Search for the cell housing the specified text and yield its (X, Y) center coordinate. 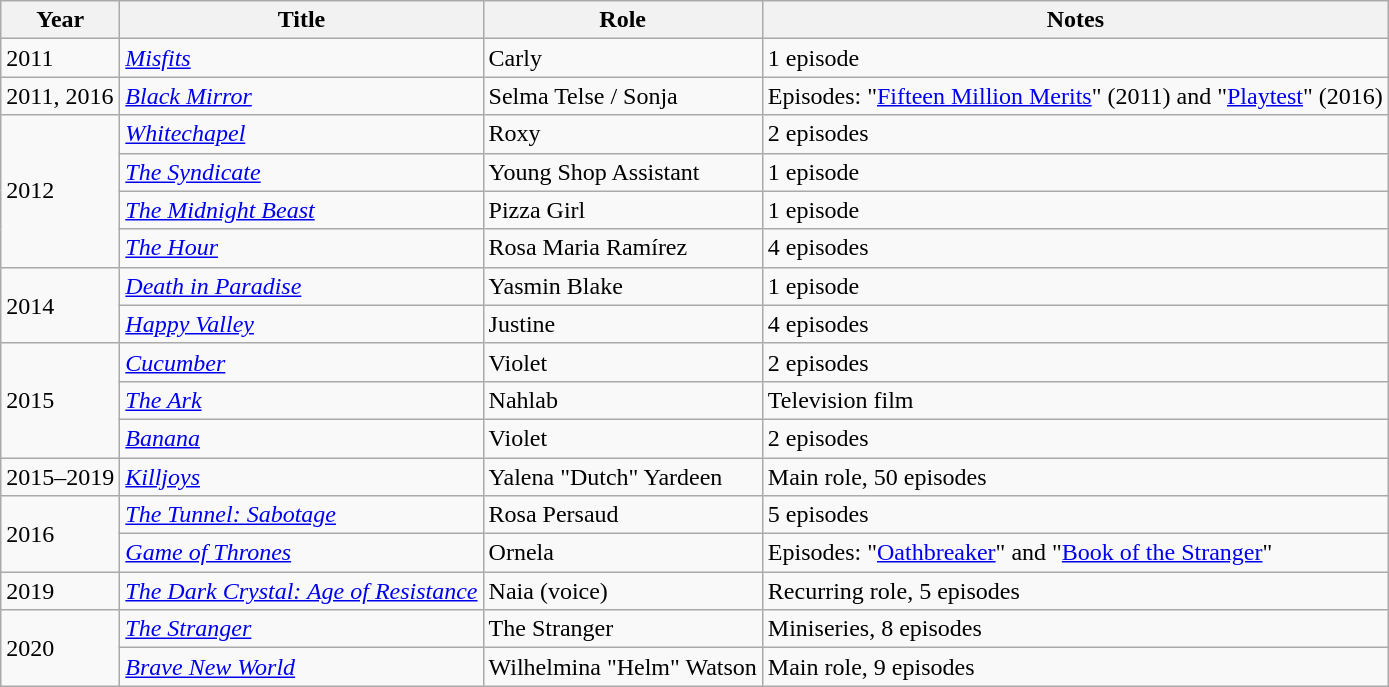
Main role, 50 episodes (1075, 477)
Pizza Girl (622, 210)
Role (622, 20)
2015 (60, 400)
Rosa Persaud (622, 515)
Happy Valley (302, 324)
Game of Thrones (302, 553)
Episodes: "Oathbreaker" and "Book of the Stranger" (1075, 553)
The Midnight Beast (302, 210)
The Syndicate (302, 172)
The Tunnel: Sabotage (302, 515)
The Ark (302, 400)
2015–2019 (60, 477)
Notes (1075, 20)
Title (302, 20)
Yalena "Dutch" Yardeen (622, 477)
2011 (60, 58)
2016 (60, 534)
The Dark Crystal: Age of Resistance (302, 591)
2012 (60, 191)
Main role, 9 episodes (1075, 667)
2011, 2016 (60, 96)
Naia (voice) (622, 591)
Carly (622, 58)
Nahlab (622, 400)
Miniseries, 8 episodes (1075, 629)
2014 (60, 305)
Year (60, 20)
Death in Paradise (302, 286)
5 episodes (1075, 515)
Black Mirror (302, 96)
Rosa Maria Ramírez (622, 248)
Justine (622, 324)
Roxy (622, 134)
Banana (302, 438)
2019 (60, 591)
Recurring role, 5 episodes (1075, 591)
The Hour (302, 248)
Selma Telse / Sonja (622, 96)
Whitechapel (302, 134)
Television film (1075, 400)
Cucumber (302, 362)
Young Shop Assistant (622, 172)
2020 (60, 648)
Yasmin Blake (622, 286)
Episodes: "Fifteen Million Merits" (2011) and "Playtest" (2016) (1075, 96)
Brave New World (302, 667)
Killjoys (302, 477)
Wilhelmina "Helm" Watson (622, 667)
Misfits (302, 58)
Ornela (622, 553)
